Return the [X, Y] coordinate for the center point of the cell that contains the specified text.  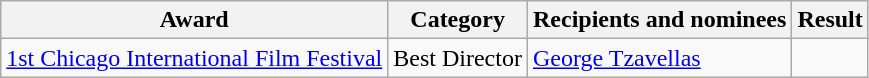
Award [194, 20]
Recipients and nominees [659, 20]
1st Chicago International Film Festival [194, 58]
George Tzavellas [659, 58]
Best Director [458, 58]
Category [458, 20]
Result [830, 20]
